Determine the (x, y) coordinate at the center of the cell enclosing the given text.  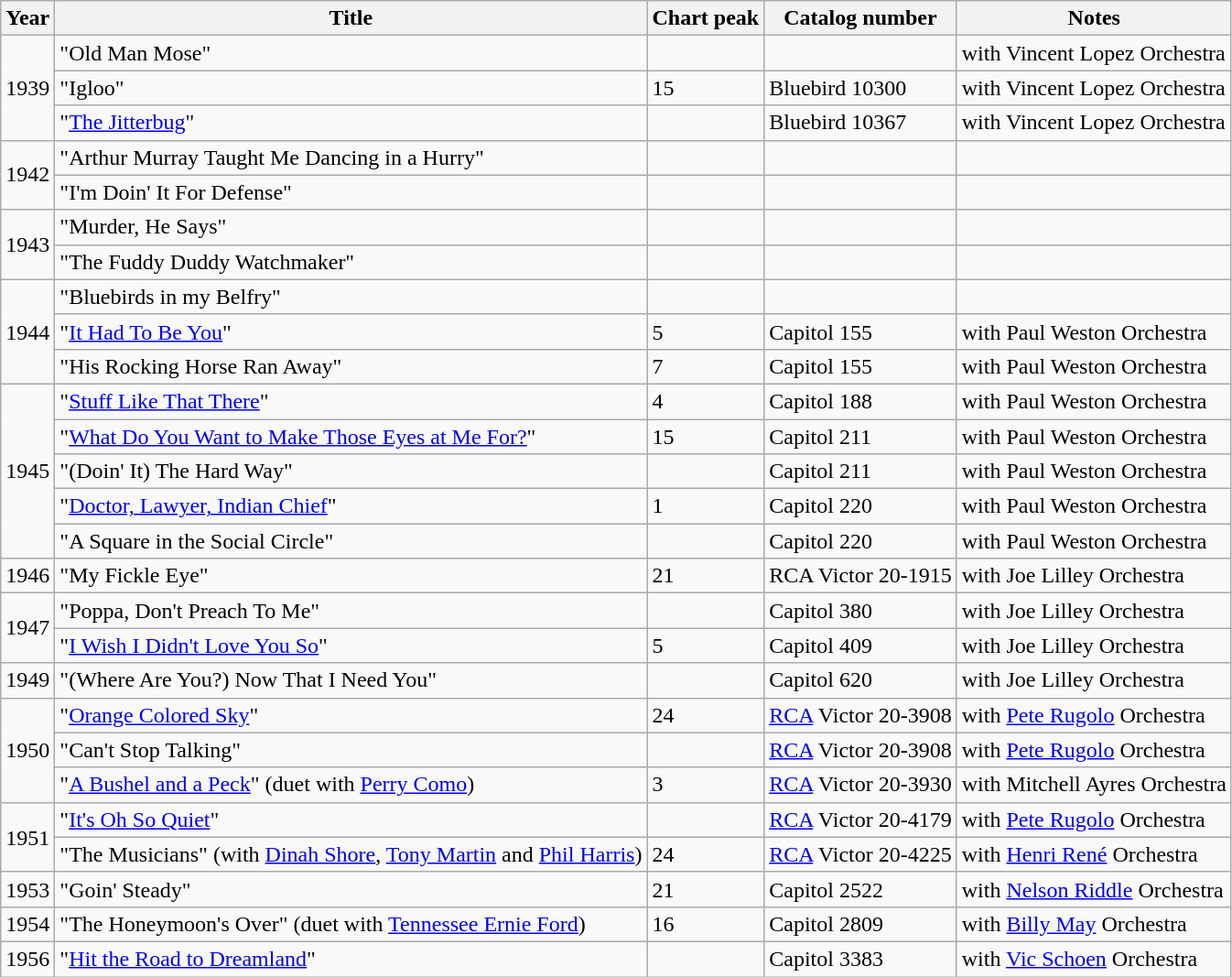
"(Doin' It) The Hard Way" (351, 472)
1956 (27, 959)
1951 (27, 837)
3 (706, 785)
1949 (27, 680)
Notes (1094, 18)
Capitol 3383 (860, 959)
Chart peak (706, 18)
Year (27, 18)
RCA Victor 20-1915 (860, 576)
Title (351, 18)
"I'm Doin' It For Defense" (351, 192)
RCA Victor 20-3930 (860, 785)
1943 (27, 244)
"Doctor, Lawyer, Indian Chief" (351, 506)
1953 (27, 889)
"My Fickle Eye" (351, 576)
Capitol 188 (860, 401)
"The Fuddy Duddy Watchmaker" (351, 262)
with Mitchell Ayres Orchestra (1094, 785)
"Poppa, Don't Preach To Me" (351, 611)
Capitol 2522 (860, 889)
"Arthur Murray Taught Me Dancing in a Hurry" (351, 157)
Bluebird 10300 (860, 88)
"A Square in the Social Circle" (351, 541)
"Stuff Like That There" (351, 401)
"Hit the Road to Dreamland" (351, 959)
Capitol 620 (860, 680)
"The Jitterbug" (351, 123)
"His Rocking Horse Ran Away" (351, 366)
Capitol 409 (860, 646)
"It Had To Be You" (351, 331)
with Henri René Orchestra (1094, 854)
RCA Victor 20-4179 (860, 820)
7 (706, 366)
1954 (27, 924)
Bluebird 10367 (860, 123)
1947 (27, 628)
"Goin' Steady" (351, 889)
"The Musicians" (with Dinah Shore, Tony Martin and Phil Harris) (351, 854)
"The Honeymoon's Over" (duet with Tennessee Ernie Ford) (351, 924)
"What Do You Want to Make Those Eyes at Me For?" (351, 437)
"Murder, He Says" (351, 227)
1939 (27, 88)
"A Bushel and a Peck" (duet with Perry Como) (351, 785)
with Vic Schoen Orchestra (1094, 959)
4 (706, 401)
1946 (27, 576)
Catalog number (860, 18)
"Bluebirds in my Belfry" (351, 297)
with Billy May Orchestra (1094, 924)
1 (706, 506)
"Can't Stop Talking" (351, 750)
16 (706, 924)
"(Where Are You?) Now That I Need You" (351, 680)
Capitol 2809 (860, 924)
Capitol 380 (860, 611)
"I Wish I Didn't Love You So" (351, 646)
1942 (27, 175)
1944 (27, 331)
1950 (27, 750)
"Igloo" (351, 88)
1945 (27, 471)
RCA Victor 20-4225 (860, 854)
"Orange Colored Sky" (351, 715)
"Old Man Mose" (351, 53)
"It's Oh So Quiet" (351, 820)
with Nelson Riddle Orchestra (1094, 889)
